Capture the cell that displays the provided text and extract its (X, Y) central coordinate. 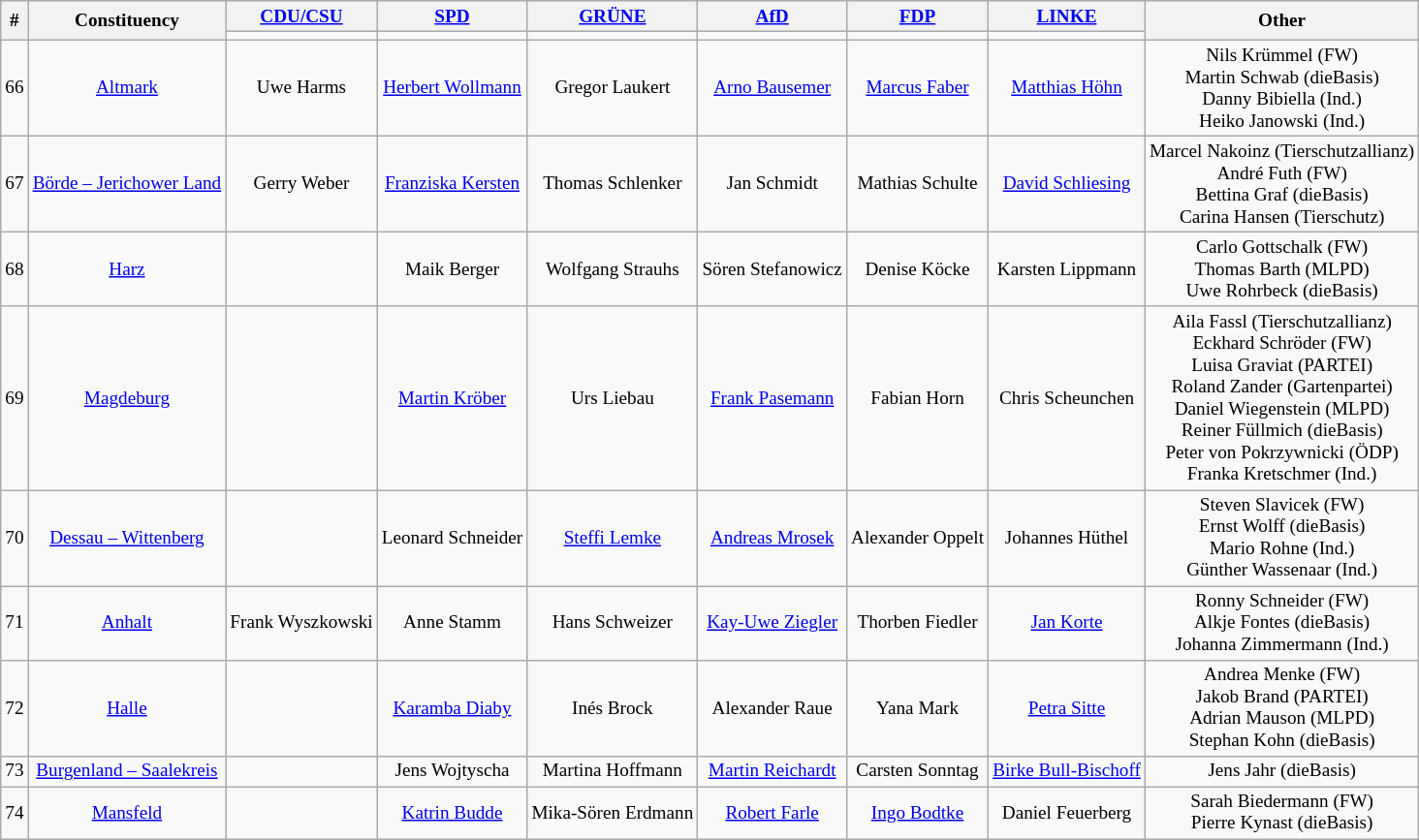
Arno Bausemer (773, 87)
Herbert Wollmann (452, 87)
FDP (917, 16)
67 (15, 184)
68 (15, 269)
Robert Farle (773, 813)
Martina Hoffmann (613, 771)
Thorben Fiedler (917, 624)
Anne Stamm (452, 624)
Andreas Mrosek (773, 537)
Karsten Lippmann (1067, 269)
Yana Mark (917, 707)
Birke Bull-Bischoff (1067, 771)
Marcus Faber (917, 87)
74 (15, 813)
Wolfgang Strauhs (613, 269)
Urs Liebau (613, 397)
Leonard Schneider (452, 537)
Hans Schweizer (613, 624)
SPD (452, 16)
Marcel Nakoinz (Tierschutzallianz)André Futh (FW)Bettina Graf (dieBasis)Carina Hansen (Tierschutz) (1281, 184)
Mathias Schulte (917, 184)
Gerry Weber (301, 184)
Katrin Budde (452, 813)
Andrea Menke (FW)Jakob Brand (PARTEI)Adrian Mauson (MLPD)Stephan Kohn (dieBasis) (1281, 707)
70 (15, 537)
CDU/CSU (301, 16)
AfD (773, 16)
Mika-Sören Erdmann (613, 813)
Frank Pasemann (773, 397)
Sarah Biedermann (FW)Pierre Kynast (dieBasis) (1281, 813)
Alexander Raue (773, 707)
Karamba Diaby (452, 707)
Jens Wojtyscha (452, 771)
Ronny Schneider (FW)Alkje Fontes (dieBasis)Johanna Zimmermann (Ind.) (1281, 624)
Anhalt (127, 624)
Jan Korte (1067, 624)
GRÜNE (613, 16)
Jens Jahr (dieBasis) (1281, 771)
Alexander Oppelt (917, 537)
Thomas Schlenker (613, 184)
Steven Slavicek (FW)Ernst Wolff (dieBasis)Mario Rohne (Ind.)Günther Wassenaar (Ind.) (1281, 537)
Matthias Höhn (1067, 87)
David Schliesing (1067, 184)
Daniel Feuerberg (1067, 813)
Carsten Sonntag (917, 771)
Halle (127, 707)
Mansfeld (127, 813)
Denise Köcke (917, 269)
Maik Berger (452, 269)
Petra Sitte (1067, 707)
Kay-Uwe Ziegler (773, 624)
Magdeburg (127, 397)
Uwe Harms (301, 87)
LINKE (1067, 16)
Martin Reichardt (773, 771)
Steffi Lemke (613, 537)
Dessau – Wittenberg (127, 537)
66 (15, 87)
Altmark (127, 87)
Chris Scheunchen (1067, 397)
Carlo Gottschalk (FW)Thomas Barth (MLPD)Uwe Rohrbeck (dieBasis) (1281, 269)
Frank Wyszkowski (301, 624)
Johannes Hüthel (1067, 537)
Constituency (127, 21)
Franziska Kersten (452, 184)
Other (1281, 21)
73 (15, 771)
Sören Stefanowicz (773, 269)
Inés Brock (613, 707)
Harz (127, 269)
Gregor Laukert (613, 87)
Ingo Bodtke (917, 813)
Nils Krümmel (FW)Martin Schwab (dieBasis)Danny Bibiella (Ind.)Heiko Janowski (Ind.) (1281, 87)
72 (15, 707)
Jan Schmidt (773, 184)
Martin Kröber (452, 397)
Börde – Jerichower Land (127, 184)
Fabian Horn (917, 397)
69 (15, 397)
Burgenland – Saalekreis (127, 771)
71 (15, 624)
# (15, 21)
